Return the (x, y) coordinate for the center point of the cell that contains the specified text.  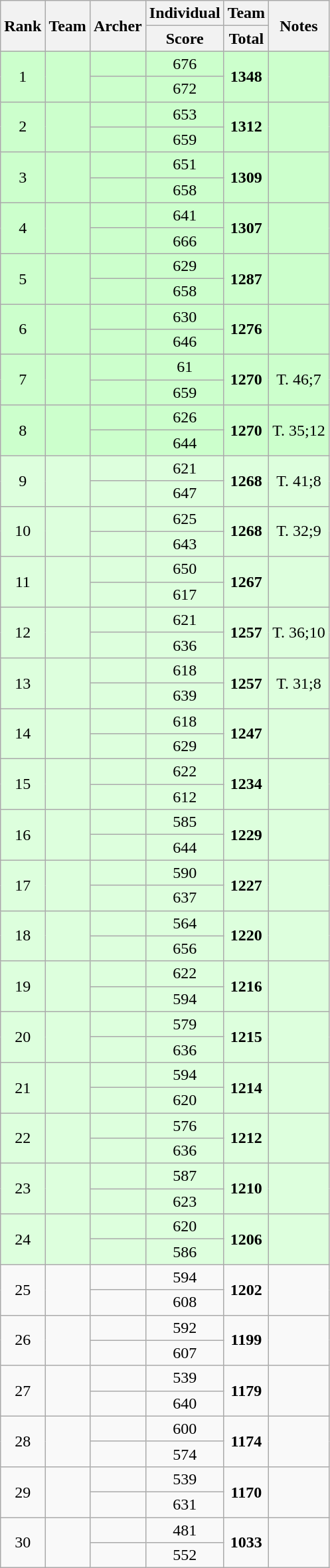
1206 (246, 1239)
1267 (246, 582)
647 (185, 493)
Individual (185, 13)
1276 (246, 329)
29 (23, 1492)
643 (185, 544)
6 (23, 329)
626 (185, 418)
1174 (246, 1441)
Notes (299, 26)
10 (23, 531)
T. 36;10 (299, 632)
1227 (246, 885)
25 (23, 1290)
T. 32;9 (299, 531)
1309 (246, 177)
1179 (246, 1391)
1307 (246, 228)
587 (185, 1176)
637 (185, 898)
26 (23, 1340)
Score (185, 39)
19 (23, 986)
552 (185, 1555)
1287 (246, 278)
564 (185, 923)
17 (23, 885)
617 (185, 594)
T. 35;12 (299, 430)
9 (23, 481)
3 (23, 177)
1212 (246, 1138)
600 (185, 1429)
16 (23, 835)
630 (185, 317)
646 (185, 342)
20 (23, 1037)
676 (185, 64)
21 (23, 1087)
2 (23, 127)
579 (185, 1024)
1216 (246, 986)
30 (23, 1542)
631 (185, 1504)
Rank (23, 26)
1348 (246, 76)
28 (23, 1441)
T. 46;7 (299, 380)
1 (23, 76)
666 (185, 240)
612 (185, 797)
586 (185, 1252)
607 (185, 1353)
13 (23, 683)
12 (23, 632)
22 (23, 1138)
15 (23, 784)
Total (246, 39)
625 (185, 519)
641 (185, 215)
592 (185, 1328)
8 (23, 430)
608 (185, 1302)
576 (185, 1126)
574 (185, 1454)
623 (185, 1201)
1247 (246, 733)
651 (185, 165)
4 (23, 228)
639 (185, 695)
27 (23, 1391)
1033 (246, 1542)
61 (185, 367)
672 (185, 89)
1170 (246, 1492)
1214 (246, 1087)
656 (185, 948)
1220 (246, 936)
24 (23, 1239)
Archer (118, 26)
7 (23, 380)
1210 (246, 1189)
640 (185, 1403)
590 (185, 873)
1312 (246, 127)
1229 (246, 835)
1199 (246, 1340)
11 (23, 582)
23 (23, 1189)
14 (23, 733)
653 (185, 114)
481 (185, 1529)
1202 (246, 1290)
1215 (246, 1037)
1234 (246, 784)
T. 41;8 (299, 481)
18 (23, 936)
585 (185, 822)
5 (23, 278)
650 (185, 569)
T. 31;8 (299, 683)
